Provide the [x, y] coordinate of the cell's center where the given text is located.  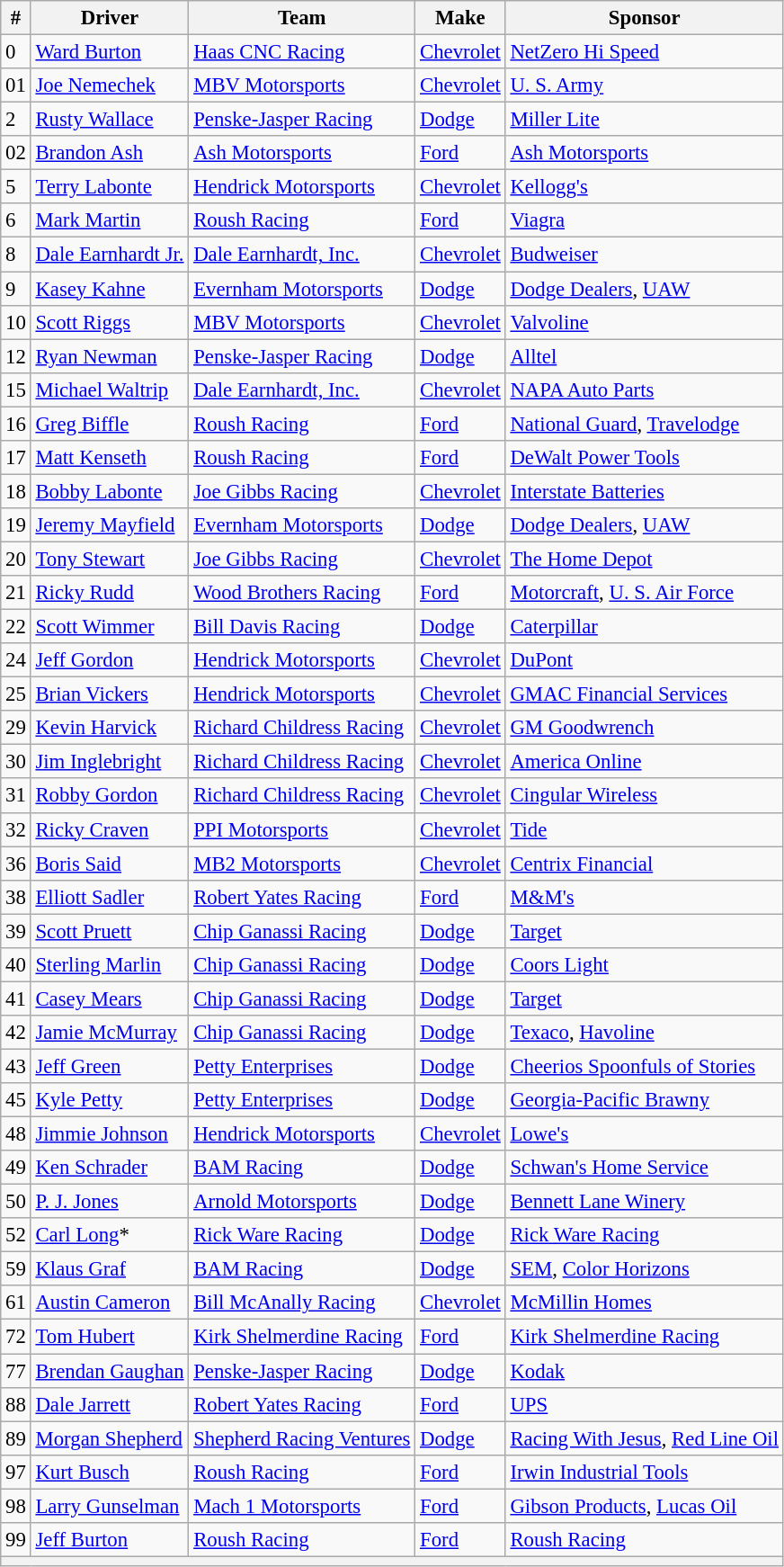
36 [16, 864]
Gibson Products, Lucas Oil [644, 1506]
Shepherd Racing Ventures [302, 1438]
Haas CNC Racing [302, 52]
31 [16, 796]
Coors Light [644, 965]
Kasey Kahne [110, 289]
Miller Lite [644, 120]
# [16, 18]
The Home Depot [644, 559]
Terry Labonte [110, 187]
6 [16, 220]
Rusty Wallace [110, 120]
DuPont [644, 660]
Greg Biffle [110, 424]
Dale Earnhardt Jr. [110, 255]
17 [16, 458]
Brandon Ash [110, 153]
Irwin Industrial Tools [644, 1472]
Larry Gunselman [110, 1506]
SEM, Color Horizons [644, 1269]
21 [16, 593]
NetZero Hi Speed [644, 52]
M&M's [644, 897]
8 [16, 255]
Team [302, 18]
97 [16, 1472]
24 [16, 660]
Arnold Motorsports [302, 1202]
Ward Burton [110, 52]
89 [16, 1438]
Scott Riggs [110, 322]
Bill McAnally Racing [302, 1303]
GM Goodwrench [644, 728]
Georgia-Pacific Brawny [644, 1100]
Scott Wimmer [110, 627]
Ricky Rudd [110, 593]
20 [16, 559]
43 [16, 1066]
Schwan's Home Service [644, 1168]
Kyle Petty [110, 1100]
MB2 Motorsports [302, 864]
Caterpillar [644, 627]
49 [16, 1168]
42 [16, 1033]
Viagra [644, 220]
P. J. Jones [110, 1202]
01 [16, 85]
Bennett Lane Winery [644, 1202]
Cheerios Spoonfuls of Stories [644, 1066]
48 [16, 1134]
Sterling Marlin [110, 965]
Boris Said [110, 864]
Jamie McMurray [110, 1033]
72 [16, 1337]
Lowe's [644, 1134]
Scott Pruett [110, 931]
Ricky Craven [110, 829]
99 [16, 1540]
29 [16, 728]
UPS [644, 1404]
50 [16, 1202]
Texaco, Havoline [644, 1033]
40 [16, 965]
Interstate Batteries [644, 491]
Budweiser [644, 255]
9 [16, 289]
22 [16, 627]
PPI Motorsports [302, 829]
59 [16, 1269]
45 [16, 1100]
GMAC Financial Services [644, 694]
Kodak [644, 1371]
Bobby Labonte [110, 491]
Make [460, 18]
Ken Schrader [110, 1168]
Jeff Burton [110, 1540]
0 [16, 52]
Motorcraft, U. S. Air Force [644, 593]
30 [16, 762]
Centrix Financial [644, 864]
02 [16, 153]
Tony Stewart [110, 559]
18 [16, 491]
Klaus Graf [110, 1269]
Brian Vickers [110, 694]
Mach 1 Motorsports [302, 1506]
Jeremy Mayfield [110, 525]
19 [16, 525]
61 [16, 1303]
Tom Hubert [110, 1337]
Valvoline [644, 322]
88 [16, 1404]
Jeff Green [110, 1066]
Casey Mears [110, 998]
Kellogg's [644, 187]
16 [16, 424]
10 [16, 322]
Dale Jarrett [110, 1404]
U. S. Army [644, 85]
Sponsor [644, 18]
2 [16, 120]
Jimmie Johnson [110, 1134]
41 [16, 998]
Elliott Sadler [110, 897]
98 [16, 1506]
Joe Nemechek [110, 85]
Kevin Harvick [110, 728]
Cingular Wireless [644, 796]
Wood Brothers Racing [302, 593]
Bill Davis Racing [302, 627]
52 [16, 1235]
Carl Long* [110, 1235]
5 [16, 187]
McMillin Homes [644, 1303]
Matt Kenseth [110, 458]
Mark Martin [110, 220]
DeWalt Power Tools [644, 458]
Racing With Jesus, Red Line Oil [644, 1438]
Driver [110, 18]
Alltel [644, 356]
National Guard, Travelodge [644, 424]
32 [16, 829]
America Online [644, 762]
25 [16, 694]
38 [16, 897]
15 [16, 390]
Austin Cameron [110, 1303]
Morgan Shepherd [110, 1438]
Kurt Busch [110, 1472]
Jim Inglebright [110, 762]
39 [16, 931]
Brendan Gaughan [110, 1371]
12 [16, 356]
Ryan Newman [110, 356]
Tide [644, 829]
Jeff Gordon [110, 660]
NAPA Auto Parts [644, 390]
Robby Gordon [110, 796]
77 [16, 1371]
Michael Waltrip [110, 390]
